Output the [x, y] coordinate of the center of the cell containing the given text.  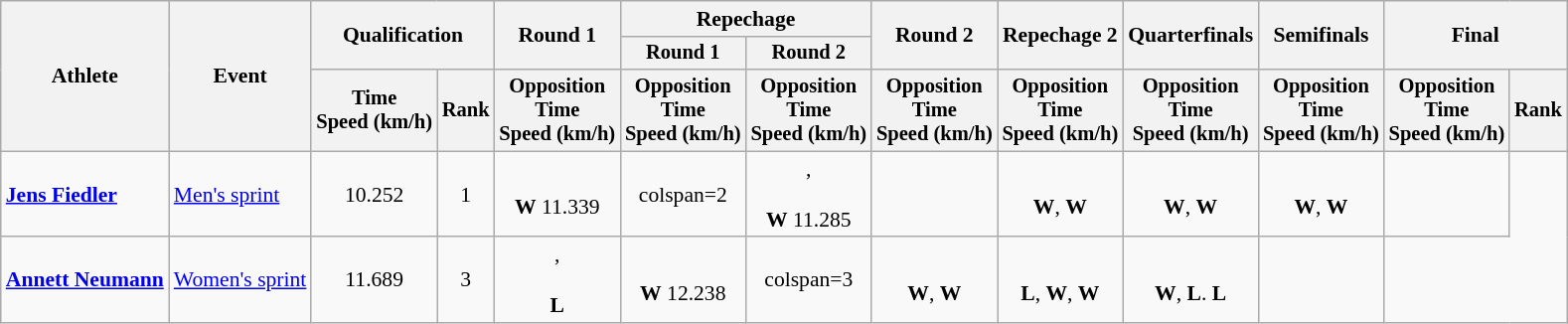
colspan=3 [809, 280]
1 [466, 195]
3 [466, 280]
,L [558, 280]
Semifinals [1322, 36]
Men's sprint [240, 195]
Annett Neumann [85, 280]
11.689 [374, 280]
TimeSpeed (km/h) [374, 110]
Repechage [745, 19]
Final [1476, 36]
W 12.238 [684, 280]
L, W, W [1061, 280]
Event [240, 76]
10.252 [374, 195]
W 11.339 [558, 195]
Jens Fiedler [85, 195]
W, L. L [1190, 280]
Women's sprint [240, 280]
Athlete [85, 76]
colspan=2 [684, 195]
Quarterfinals [1190, 36]
,W 11.285 [809, 195]
Repechage 2 [1061, 36]
Qualification [402, 36]
